For the text-containing cell, return its midpoint in [X, Y] coordinate format. 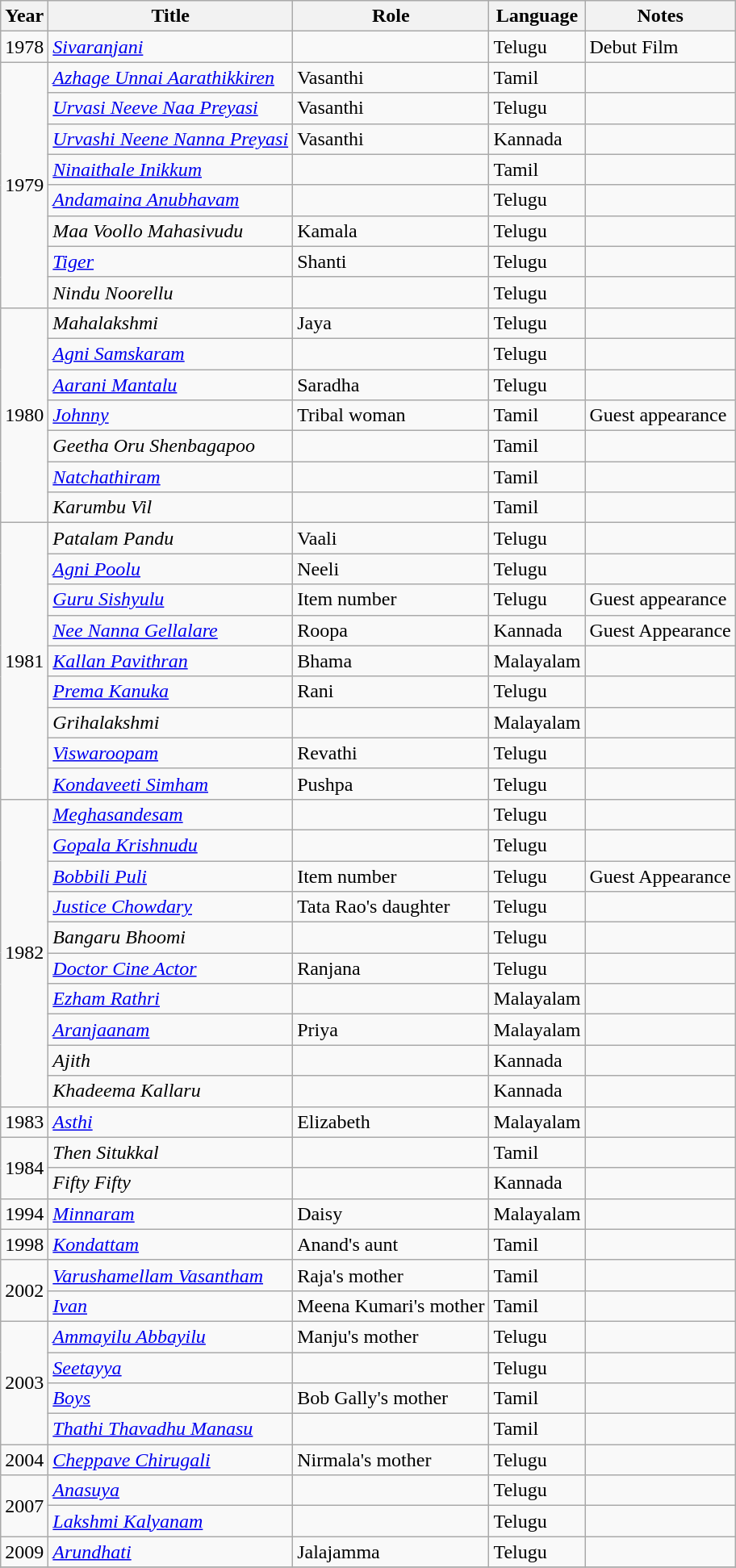
Urvashi Neene Nanna Preyasi [171, 139]
Sivaranjani [171, 47]
Thathi Thavadhu Manasu [171, 1429]
Cheppave Chirugali [171, 1460]
Shanti [391, 261]
Manju's mother [391, 1336]
Bobbili Puli [171, 876]
Viswaroopam [171, 753]
1980 [24, 415]
1982 [24, 952]
Ivan [171, 1306]
Aarani Mantalu [171, 385]
Kondaveeti Simham [171, 784]
1994 [24, 1214]
1978 [24, 47]
2003 [24, 1382]
Kondattam [171, 1244]
Kamala [391, 231]
Roopa [391, 630]
Urvasi Neeve Naa Preyasi [171, 108]
Nindu Noorellu [171, 292]
Seetayya [171, 1368]
Debut Film [660, 47]
Prema Kanuka [171, 692]
Ranjana [391, 968]
Justice Chowdary [171, 907]
Natchathiram [171, 477]
1984 [24, 1168]
Ezham Rathri [171, 999]
1981 [24, 662]
Varushamellam Vasantham [171, 1275]
Language [537, 16]
2002 [24, 1290]
1983 [24, 1122]
Arundhati [171, 1552]
Then Situkkal [171, 1152]
2007 [24, 1506]
Patalam Pandu [171, 538]
Azhage Unnai Aarathikkiren [171, 77]
Fifty Fifty [171, 1183]
1998 [24, 1244]
Grihalakshmi [171, 722]
Meena Kumari's mother [391, 1306]
Saradha [391, 385]
Kallan Pavithran [171, 661]
Pushpa [391, 784]
Nirmala's mother [391, 1460]
Andamaina Anubhavam [171, 200]
Daisy [391, 1214]
Year [24, 16]
Mahalakshmi [171, 323]
Jalajamma [391, 1552]
Guru Sishyulu [171, 600]
Bangaru Bhoomi [171, 938]
Lakshmi Kalyanam [171, 1521]
Johnny [171, 416]
Agni Poolu [171, 569]
Agni Samskaram [171, 353]
Tata Rao's daughter [391, 907]
Tribal woman [391, 416]
2004 [24, 1460]
Tiger [171, 261]
Anasuya [171, 1491]
Title [171, 16]
Maa Voollo Mahasivudu [171, 231]
Bob Gally's mother [391, 1399]
Bhama [391, 661]
Anand's aunt [391, 1244]
Priya [391, 1030]
Geetha Oru Shenbagapoo [171, 446]
Rani [391, 692]
Doctor Cine Actor [171, 968]
Ammayilu Abbayilu [171, 1336]
Role [391, 16]
1979 [24, 185]
Aranjaanam [171, 1030]
Boys [171, 1399]
Vaali [391, 538]
Karumbu Vil [171, 508]
Asthi [171, 1122]
Meghasandesam [171, 814]
Elizabeth [391, 1122]
Gopala Krishnudu [171, 845]
Notes [660, 16]
Ajith [171, 1060]
Raja's mother [391, 1275]
2009 [24, 1552]
Minnaram [171, 1214]
Jaya [391, 323]
Nee Nanna Gellalare [171, 630]
Revathi [391, 753]
Ninaithale Inikkum [171, 169]
Neeli [391, 569]
Khadeema Kallaru [171, 1091]
